Output the [X, Y] coordinate of the center of the cell containing the given text.  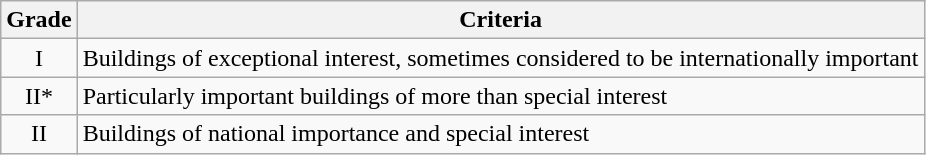
Grade [39, 20]
Criteria [500, 20]
II [39, 134]
Particularly important buildings of more than special interest [500, 96]
Buildings of exceptional interest, sometimes considered to be internationally important [500, 58]
II* [39, 96]
I [39, 58]
Buildings of national importance and special interest [500, 134]
